Return the [X, Y] coordinate for the center point of the cell that contains the specified text.  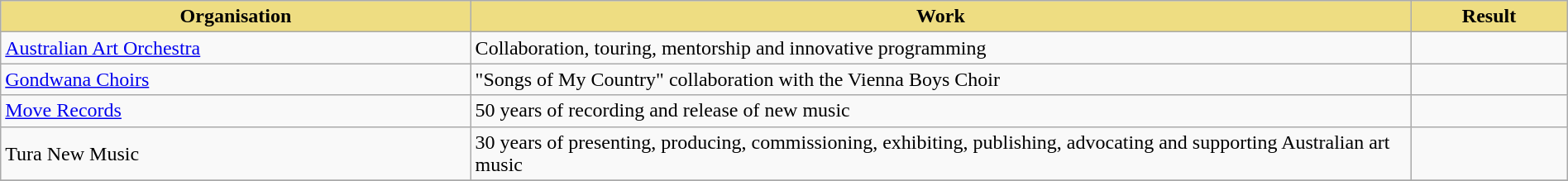
50 years of recording and release of new music [941, 111]
Australian Art Orchestra [236, 48]
Gondwana Choirs [236, 79]
Move Records [236, 111]
Result [1489, 17]
"Songs of My Country" collaboration with the Vienna Boys Choir [941, 79]
Organisation [236, 17]
Tura New Music [236, 154]
30 years of presenting, producing, commissioning, exhibiting, publishing, advocating and supporting Australian art music [941, 154]
Collaboration, touring, mentorship and innovative programming [941, 48]
Work [941, 17]
